Pinpoint the cell where the given text exists, returning its (x, y) midpoint coordinate. 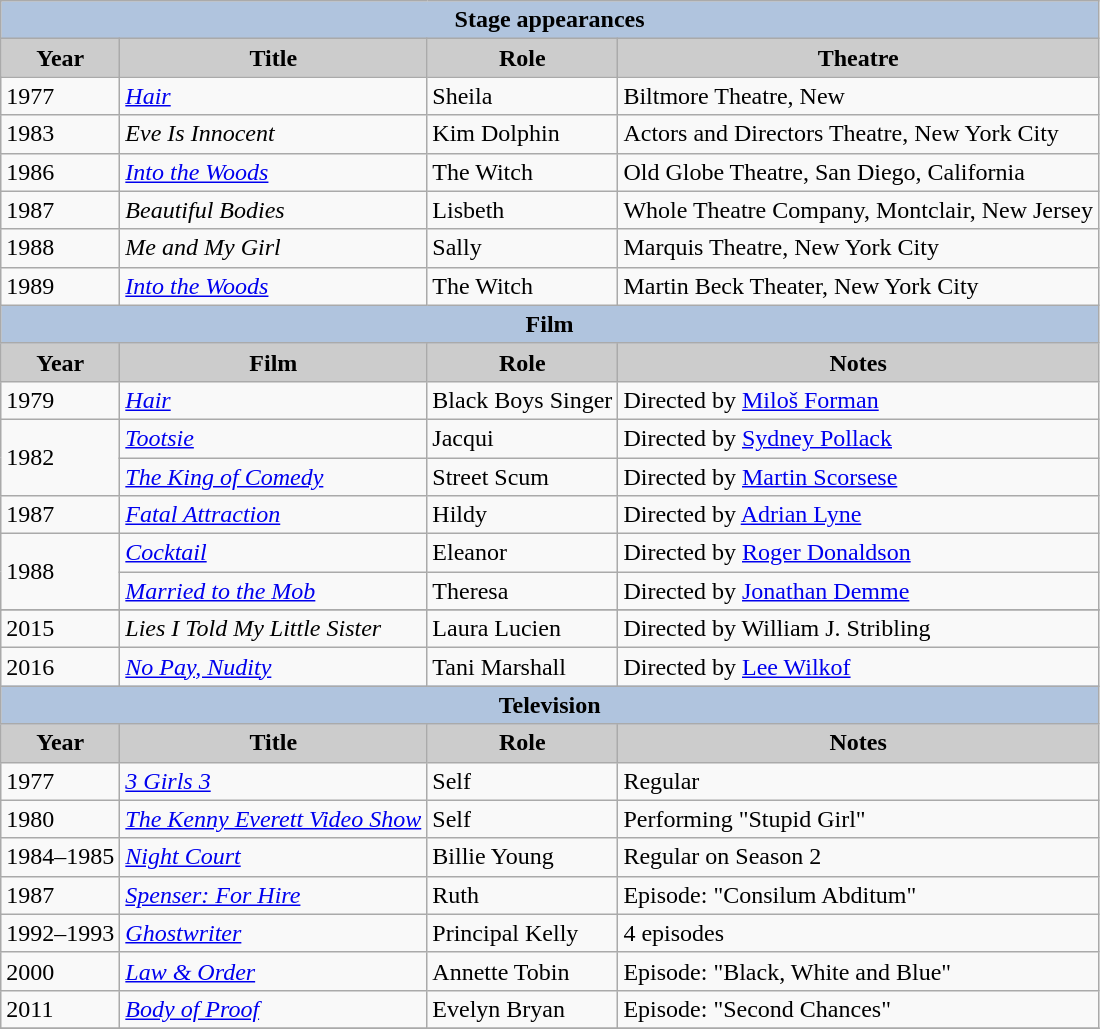
Street Scum (522, 477)
1986 (60, 172)
Episode: "Consilum Abditum" (858, 895)
Jacqui (522, 438)
Performing "Stupid Girl" (858, 819)
Hildy (522, 515)
Regular (858, 781)
Annette Tobin (522, 971)
Tani Marshall (522, 667)
The King of Comedy (274, 477)
Kim Dolphin (522, 134)
Episode: "Second Chances" (858, 1009)
Martin Beck Theater, New York City (858, 286)
Directed by Martin Scorsese (858, 477)
1982 (60, 457)
2016 (60, 667)
Night Court (274, 857)
Directed by Jonathan Demme (858, 591)
Episode: "Black, White and Blue" (858, 971)
1989 (60, 286)
Whole Theatre Company, Montclair, New Jersey (858, 210)
2000 (60, 971)
Billie Young (522, 857)
Theresa (522, 591)
Black Boys Singer (522, 400)
Actors and Directors Theatre, New York City (858, 134)
Eleanor (522, 553)
Stage appearances (550, 20)
Lies I Told My Little Sister (274, 629)
Fatal Attraction (274, 515)
Directed by Sydney Pollack (858, 438)
Ghostwriter (274, 933)
Marquis Theatre, New York City (858, 248)
3 Girls 3 (274, 781)
1979 (60, 400)
2011 (60, 1009)
Me and My Girl (274, 248)
The Kenny Everett Video Show (274, 819)
Regular on Season 2 (858, 857)
Married to the Mob (274, 591)
1992–1993 (60, 933)
Body of Proof (274, 1009)
Eve Is Innocent (274, 134)
1984–1985 (60, 857)
Directed by Adrian Lyne (858, 515)
Directed by Roger Donaldson (858, 553)
Directed by Miloš Forman (858, 400)
Old Globe Theatre, San Diego, California (858, 172)
Directed by William J. Stribling (858, 629)
Tootsie (274, 438)
1980 (60, 819)
4 episodes (858, 933)
Law & Order (274, 971)
Biltmore Theatre, New (858, 96)
Principal Kelly (522, 933)
Directed by Lee Wilkof (858, 667)
Sally (522, 248)
Lisbeth (522, 210)
No Pay, Nudity (274, 667)
Laura Lucien (522, 629)
Sheila (522, 96)
Ruth (522, 895)
Theatre (858, 58)
Evelyn Bryan (522, 1009)
1983 (60, 134)
Spenser: For Hire (274, 895)
Television (550, 705)
2015 (60, 629)
Beautiful Bodies (274, 210)
Cocktail (274, 553)
